Scan for the cell matching the given text and deliver its (X, Y) coordinate at center. 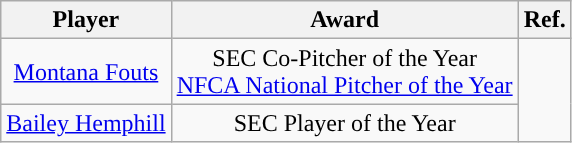
Player (86, 20)
SEC Player of the Year (344, 123)
Montana Fouts (86, 72)
Bailey Hemphill (86, 123)
SEC Co-Pitcher of the YearNFCA National Pitcher of the Year (344, 72)
Ref. (544, 20)
Award (344, 20)
